Locate the cell with the specified text and output its (X, Y) center coordinate. 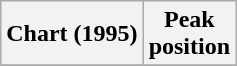
Peakposition (189, 34)
Chart (1995) (72, 34)
